Search for the cell housing the specified text and yield its [x, y] center coordinate. 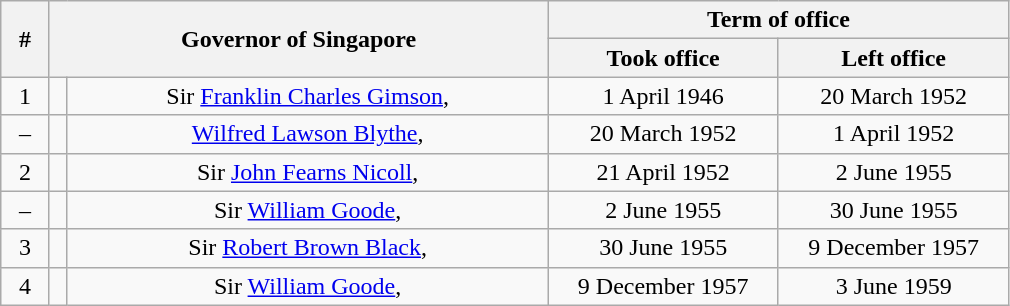
Term of office [778, 20]
Left office [894, 58]
2 [26, 172]
1 [26, 96]
Governor of Singapore [298, 39]
Took office [664, 58]
Wilfred Lawson Blythe, [307, 134]
Sir John Fearns Nicoll, [307, 172]
1 April 1946 [664, 96]
1 April 1952 [894, 134]
3 [26, 248]
21 April 1952 [664, 172]
Sir Robert Brown Black, [307, 248]
Sir Franklin Charles Gimson, [307, 96]
# [26, 39]
3 June 1959 [894, 286]
4 [26, 286]
